Find where the given text appears and provide that cell's center as [x, y] coordinate. 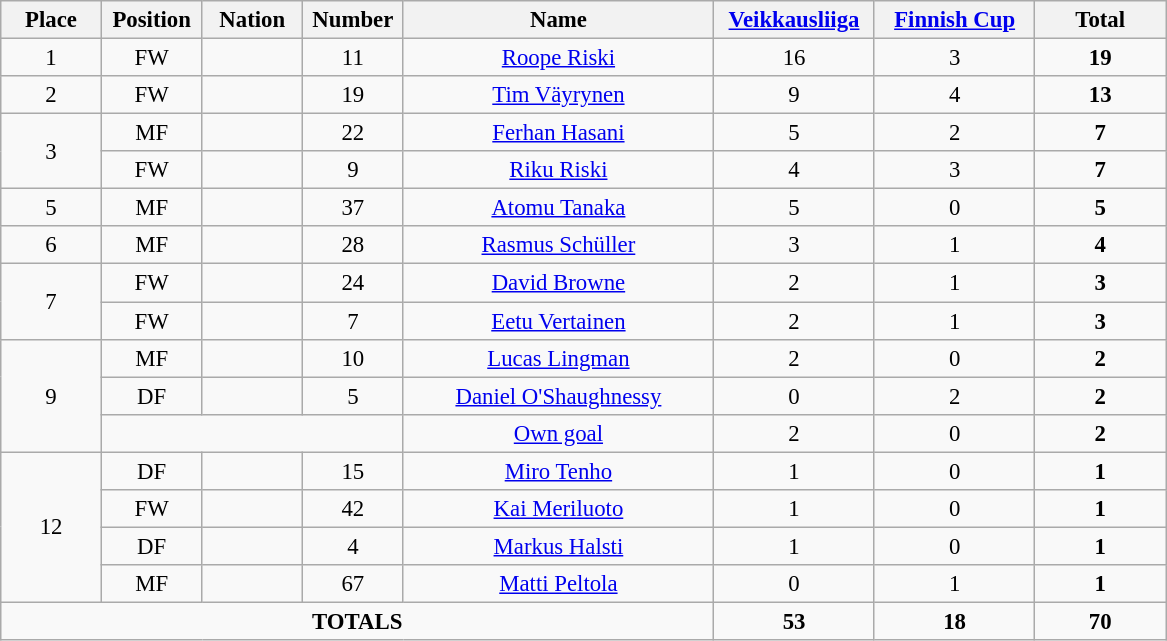
Matti Peltola [558, 584]
Markus Halsti [558, 546]
David Browne [558, 283]
Kai Meriluoto [558, 509]
18 [954, 621]
Tim Väyrynen [558, 95]
Nation [252, 20]
Lucas Lingman [558, 358]
42 [354, 509]
Roope Riski [558, 58]
67 [354, 584]
37 [354, 208]
Daniel O'Shaughnessy [558, 396]
10 [354, 358]
28 [354, 245]
Total [1100, 20]
Number [354, 20]
Miro Tenho [558, 471]
Eetu Vertainen [558, 321]
Place [52, 20]
70 [1100, 621]
Own goal [558, 433]
TOTALS [358, 621]
24 [354, 283]
Position [152, 20]
Ferhan Hasani [558, 133]
13 [1100, 95]
Veikkausliiga [794, 20]
22 [354, 133]
11 [354, 58]
16 [794, 58]
12 [52, 527]
Rasmus Schüller [558, 245]
53 [794, 621]
Finnish Cup [954, 20]
Riku Riski [558, 170]
Atomu Tanaka [558, 208]
Name [558, 20]
15 [354, 471]
6 [52, 245]
